Return (x, y) of the center of cell containing provided text 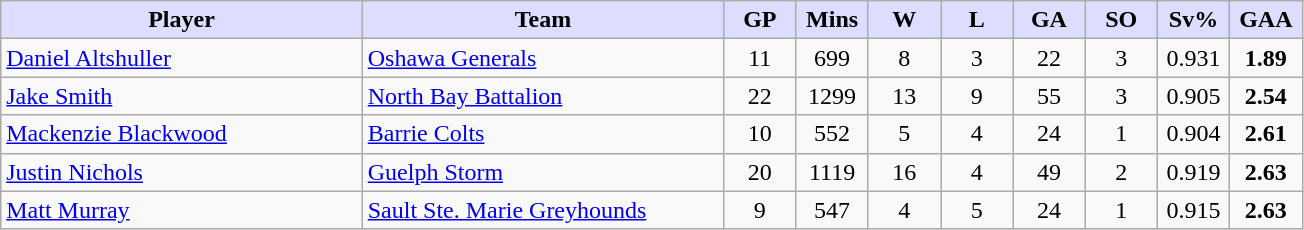
North Bay Battalion (542, 96)
1299 (832, 96)
1119 (832, 172)
Sv% (1193, 20)
2.54 (1266, 96)
Jake Smith (182, 96)
8 (904, 58)
SO (1121, 20)
0.931 (1193, 58)
55 (1049, 96)
1.89 (1266, 58)
L (976, 20)
Team (542, 20)
699 (832, 58)
Sault Ste. Marie Greyhounds (542, 210)
Player (182, 20)
11 (760, 58)
GAA (1266, 20)
0.915 (1193, 210)
Justin Nichols (182, 172)
Matt Murray (182, 210)
GA (1049, 20)
Oshawa Generals (542, 58)
Guelph Storm (542, 172)
552 (832, 134)
2.61 (1266, 134)
GP (760, 20)
0.904 (1193, 134)
Mackenzie Blackwood (182, 134)
Barrie Colts (542, 134)
20 (760, 172)
0.905 (1193, 96)
547 (832, 210)
49 (1049, 172)
0.919 (1193, 172)
13 (904, 96)
Daniel Altshuller (182, 58)
2 (1121, 172)
10 (760, 134)
16 (904, 172)
Mins (832, 20)
W (904, 20)
